Output the [X, Y] coordinate of the center of the cell containing the given text.  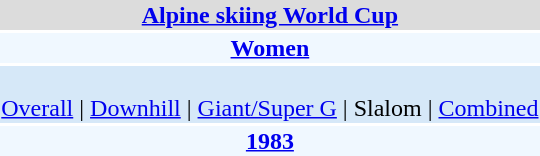
Alpine skiing World Cup [270, 15]
Overall | Downhill | Giant/Super G | Slalom | Combined [270, 94]
1983 [270, 141]
Women [270, 48]
